Provide the [X, Y] coordinate of the cell's center where the given text is located.  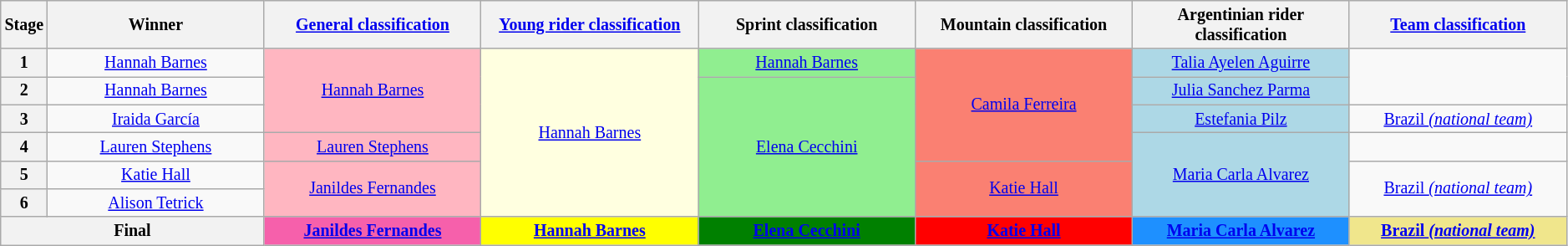
Camila Ferreira [1024, 105]
Argentinian rider classification [1241, 25]
Sprint classification [807, 25]
Talia Ayelen Aguirre [1241, 64]
Final [132, 231]
5 [24, 174]
Mountain classification [1024, 25]
Estefania Pilz [1241, 119]
3 [24, 119]
Julia Sanchez Parma [1241, 90]
Team classification [1458, 25]
4 [24, 147]
Stage [24, 25]
Winner [155, 25]
2 [24, 90]
1 [24, 64]
Young rider classification [590, 25]
Alison Tetrick [155, 202]
6 [24, 202]
General classification [373, 25]
Iraida García [155, 119]
